Extract the (X, Y) coordinate from the center of the cell holding the provided text.  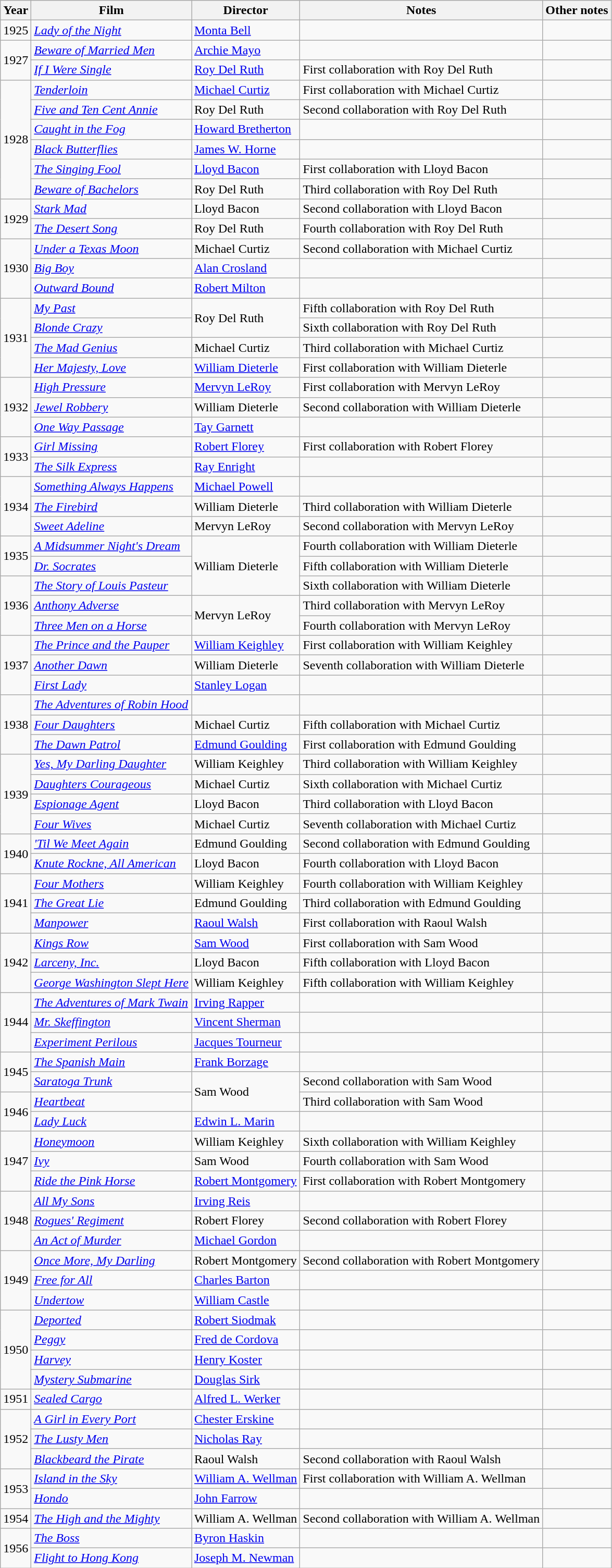
Director (246, 10)
Edwin L. Marin (246, 1121)
1942 (16, 963)
Lady of the Night (111, 30)
1930 (16, 268)
Dr. Socrates (111, 566)
Knute Rockne, All American (111, 863)
1938 (16, 725)
Howard Bretherton (246, 129)
Five and Ten Cent Annie (111, 109)
Fred de Cordova (246, 1340)
Michael Gordon (246, 1241)
The Story of Louis Pasteur (111, 586)
Black Butterflies (111, 149)
1956 (16, 1548)
Honeymoon (111, 1141)
My Past (111, 308)
A Midsummer Night's Dream (111, 546)
Three Men on a Horse (111, 626)
The Firebird (111, 506)
1953 (16, 1488)
Sweet Adeline (111, 526)
Larceny, Inc. (111, 963)
All My Sons (111, 1200)
Rogues' Regiment (111, 1221)
Four Daughters (111, 725)
Ray Enright (246, 467)
Ride the Pink Horse (111, 1181)
Tenderloin (111, 90)
1951 (16, 1399)
The Mad Genius (111, 348)
Chester Erskine (246, 1419)
Second collaboration with Sam Wood (421, 1082)
The High and the Mighty (111, 1518)
Fourth collaboration with Mervyn LeRoy (421, 626)
Third collaboration with Edmund Goulding (421, 903)
Mystery Submarine (111, 1379)
Big Boy (111, 268)
Robert Milton (246, 288)
Second collaboration with William Dieterle (421, 407)
1927 (16, 60)
First collaboration with William Dieterle (421, 367)
First Lady (111, 685)
Irving Rapper (246, 1002)
Girl Missing (111, 447)
Jacques Tourneur (246, 1042)
Sealed Cargo (111, 1399)
'Til We Meet Again (111, 843)
James W. Horne (246, 149)
Blackbeard the Pirate (111, 1459)
Fourth collaboration with William Keighley (421, 884)
If I Were Single (111, 70)
Henry Koster (246, 1359)
Stanley Logan (246, 685)
Charles Barton (246, 1280)
Caught in the Fog (111, 129)
1939 (16, 794)
First collaboration with Roy Del Ruth (421, 70)
Fourth collaboration with Roy Del Ruth (421, 228)
Four Wives (111, 824)
Third collaboration with William Keighley (421, 764)
Lady Luck (111, 1121)
Peggy (111, 1340)
Beware of Married Men (111, 50)
1945 (16, 1072)
One Way Passage (111, 427)
Third collaboration with Michael Curtiz (421, 348)
Third collaboration with Mervyn LeRoy (421, 606)
Second collaboration with Robert Florey (421, 1221)
Sixth collaboration with Michael Curtiz (421, 784)
Third collaboration with Lloyd Bacon (421, 804)
Michael Powell (246, 486)
Fifth collaboration with Lloyd Bacon (421, 963)
Nicholas Ray (246, 1439)
Second collaboration with Mervyn LeRoy (421, 526)
High Pressure (111, 387)
Third collaboration with Roy Del Ruth (421, 189)
1948 (16, 1220)
Vincent Sherman (246, 1022)
Sixth collaboration with Roy Del Ruth (421, 328)
Hondo (111, 1498)
The Boss (111, 1538)
Tay Garnett (246, 427)
1936 (16, 606)
Stark Mad (111, 209)
Experiment Perilous (111, 1042)
The Adventures of Robin Hood (111, 705)
An Act of Murder (111, 1241)
Flight to Hong Kong (111, 1558)
Heartbeat (111, 1101)
Year (16, 10)
Alfred L. Werker (246, 1399)
Seventh collaboration with Michael Curtiz (421, 824)
1933 (16, 457)
Yes, My Darling Daughter (111, 764)
Mr. Skeffington (111, 1022)
A Girl in Every Port (111, 1419)
First collaboration with Edmund Goulding (421, 744)
The Prince and the Pauper (111, 645)
William Castle (246, 1300)
Fourth collaboration with Lloyd Bacon (421, 863)
Outward Bound (111, 288)
Fifth collaboration with Michael Curtiz (421, 725)
1946 (16, 1111)
The Spanish Main (111, 1062)
First collaboration with Mervyn LeRoy (421, 387)
The Desert Song (111, 228)
The Great Lie (111, 903)
Harvey (111, 1359)
Irving Reis (246, 1200)
Second collaboration with Edmund Goulding (421, 843)
The Silk Express (111, 467)
Monta Bell (246, 30)
Notes (421, 10)
First collaboration with Lloyd Bacon (421, 169)
1937 (16, 665)
Under a Texas Moon (111, 249)
John Farrow (246, 1498)
1949 (16, 1280)
Her Majesty, Love (111, 367)
Manpower (111, 923)
Anthony Adverse (111, 606)
Sixth collaboration with William Dieterle (421, 586)
First collaboration with Robert Montgomery (421, 1181)
The Singing Fool (111, 169)
Seventh collaboration with William Dieterle (421, 665)
Saratoga Trunk (111, 1082)
First collaboration with Raoul Walsh (421, 923)
Byron Haskin (246, 1538)
1928 (16, 139)
Second collaboration with Raoul Walsh (421, 1459)
1952 (16, 1439)
First collaboration with Sam Wood (421, 943)
Fourth collaboration with Sam Wood (421, 1161)
Free for All (111, 1280)
The Adventures of Mark Twain (111, 1002)
1954 (16, 1518)
Douglas Sirk (246, 1379)
Another Dawn (111, 665)
Joseph M. Newman (246, 1558)
Deported (111, 1320)
Daughters Courageous (111, 784)
Third collaboration with William Dieterle (421, 506)
First collaboration with William Keighley (421, 645)
Ivy (111, 1161)
Fourth collaboration with William Dieterle (421, 546)
1925 (16, 30)
Espionage Agent (111, 804)
Second collaboration with Roy Del Ruth (421, 109)
1935 (16, 556)
Jewel Robbery (111, 407)
Second collaboration with William A. Wellman (421, 1518)
Blonde Crazy (111, 328)
Other notes (577, 10)
First collaboration with William A. Wellman (421, 1478)
1934 (16, 506)
Robert Siodmak (246, 1320)
1929 (16, 218)
Four Mothers (111, 884)
Fifth collaboration with William Dieterle (421, 566)
1931 (16, 338)
Once More, My Darling (111, 1260)
1941 (16, 903)
1947 (16, 1161)
George Washington Slept Here (111, 983)
Frank Borzage (246, 1062)
Third collaboration with Sam Wood (421, 1101)
1940 (16, 853)
Second collaboration with Robert Montgomery (421, 1260)
Kings Row (111, 943)
Second collaboration with Lloyd Bacon (421, 209)
1944 (16, 1022)
Second collaboration with Michael Curtiz (421, 249)
Sixth collaboration with William Keighley (421, 1141)
First collaboration with Michael Curtiz (421, 90)
Alan Crosland (246, 268)
Beware of Bachelors (111, 189)
1932 (16, 407)
Island in the Sky (111, 1478)
Archie Mayo (246, 50)
Fifth collaboration with Roy Del Ruth (421, 308)
Fifth collaboration with William Keighley (421, 983)
1950 (16, 1350)
First collaboration with Robert Florey (421, 447)
Undertow (111, 1300)
Film (111, 10)
The Lusty Men (111, 1439)
Something Always Happens (111, 486)
The Dawn Patrol (111, 744)
